Determine the [X, Y] coordinate at the center of the cell enclosing the given text.  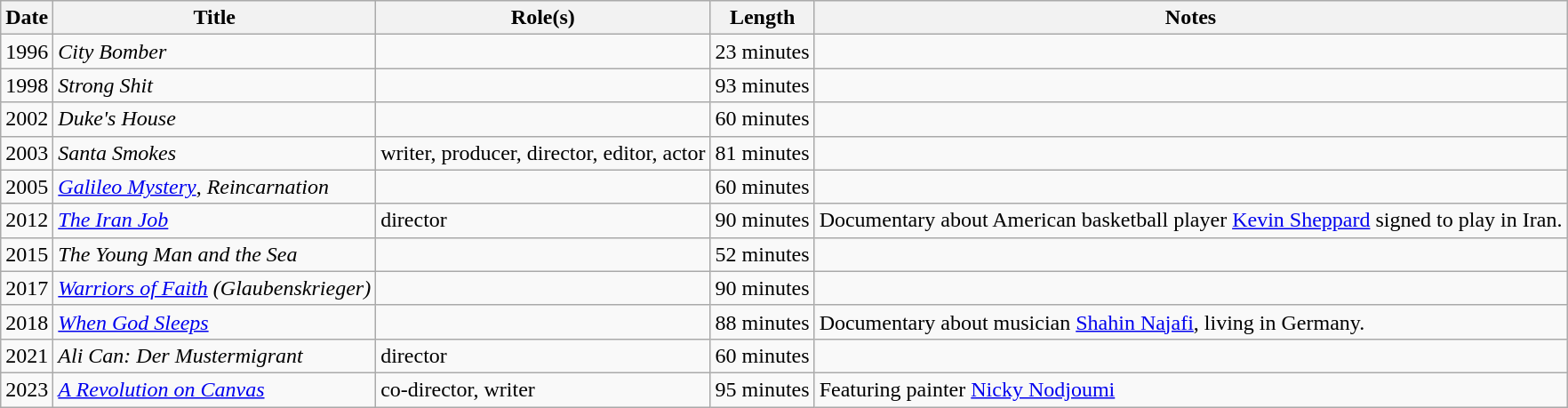
Notes [1191, 18]
81 minutes [763, 153]
Documentary about musician Shahin Najafi, living in Germany. [1191, 322]
Length [763, 18]
2021 [27, 356]
88 minutes [763, 322]
Strong Shit [215, 85]
Date [27, 18]
City Bomber [215, 52]
1998 [27, 85]
2015 [27, 254]
93 minutes [763, 85]
2005 [27, 187]
A Revolution on Canvas [215, 389]
2018 [27, 322]
2023 [27, 389]
Warriors of Faith (Glaubenskrieger) [215, 288]
23 minutes [763, 52]
The Young Man and the Sea [215, 254]
Featuring painter Nicky Nodjoumi [1191, 389]
writer, producer, director, editor, actor [543, 153]
Ali Can: Der Mustermigrant [215, 356]
2003 [27, 153]
52 minutes [763, 254]
Documentary about American basketball player Kevin Sheppard signed to play in Iran. [1191, 220]
co-director, writer [543, 389]
Duke's House [215, 119]
Title [215, 18]
2017 [27, 288]
Santa Smokes [215, 153]
2012 [27, 220]
2002 [27, 119]
When God Sleeps [215, 322]
95 minutes [763, 389]
1996 [27, 52]
The Iran Job [215, 220]
Role(s) [543, 18]
Galileo Mystery, Reincarnation [215, 187]
